Search for the cell housing the specified text and yield its (X, Y) center coordinate. 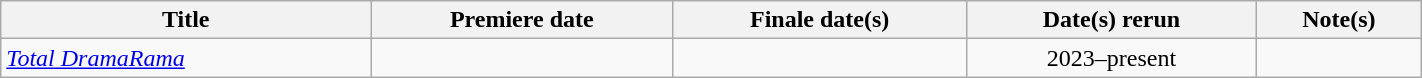
Title (186, 20)
Finale date(s) (820, 20)
Note(s) (1338, 20)
2023–present (1111, 58)
Total DramaRama (186, 58)
Premiere date (522, 20)
Date(s) rerun (1111, 20)
